Identify which cell holds the provided text, then report its (X, Y) central coordinate. 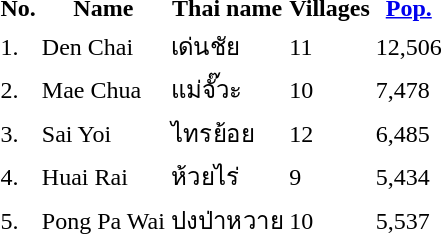
Mae Chua (103, 90)
Sai Yoi (103, 133)
12 (330, 133)
11 (330, 46)
9 (330, 176)
10 (330, 90)
แม่จั๊วะ (227, 90)
Den Chai (103, 46)
ห้วยไร่ (227, 176)
เด่นชัย (227, 46)
Huai Rai (103, 176)
ไทรย้อย (227, 133)
